For the text-containing cell, return its midpoint in [x, y] coordinate format. 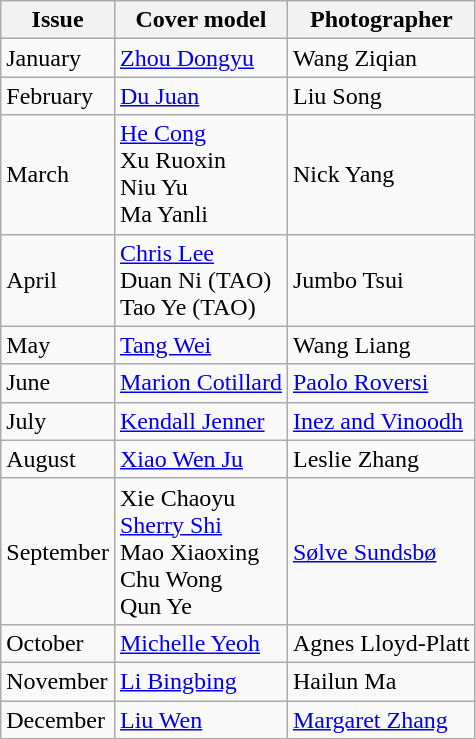
Wang Ziqian [381, 58]
July [58, 421]
Wang Liang [381, 345]
November [58, 681]
Leslie Zhang [381, 459]
December [58, 719]
Agnes Lloyd-Platt [381, 643]
Marion Cotillard [200, 383]
Inez and Vinoodh [381, 421]
Issue [58, 20]
Xiao Wen Ju [200, 459]
He Cong Xu Ruoxin Niu Yu Ma Yanli [200, 174]
Du Juan [200, 96]
October [58, 643]
Nick Yang [381, 174]
Margaret Zhang [381, 719]
Hailun Ma [381, 681]
Li Bingbing [200, 681]
Sølve Sundsbø [381, 551]
Zhou Dongyu [200, 58]
February [58, 96]
Jumbo Tsui [381, 280]
Liu Song [381, 96]
Kendall Jenner [200, 421]
April [58, 280]
Chris Lee Duan Ni (TAO) Tao Ye (TAO) [200, 280]
May [58, 345]
Xie Chaoyu Sherry Shi Mao Xiaoxing Chu Wong Qun Ye [200, 551]
Michelle Yeoh [200, 643]
Paolo Roversi [381, 383]
Liu Wen [200, 719]
January [58, 58]
Photographer [381, 20]
August [58, 459]
March [58, 174]
June [58, 383]
September [58, 551]
Cover model [200, 20]
Tang Wei [200, 345]
